Locate the cell with the specified text and output its (X, Y) center coordinate. 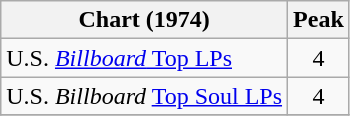
U.S. Billboard Top Soul LPs (144, 96)
U.S. Billboard Top LPs (144, 58)
Chart (1974) (144, 20)
Peak (319, 20)
